Return the (x, y) coordinate for the center point of the cell that contains the specified text.  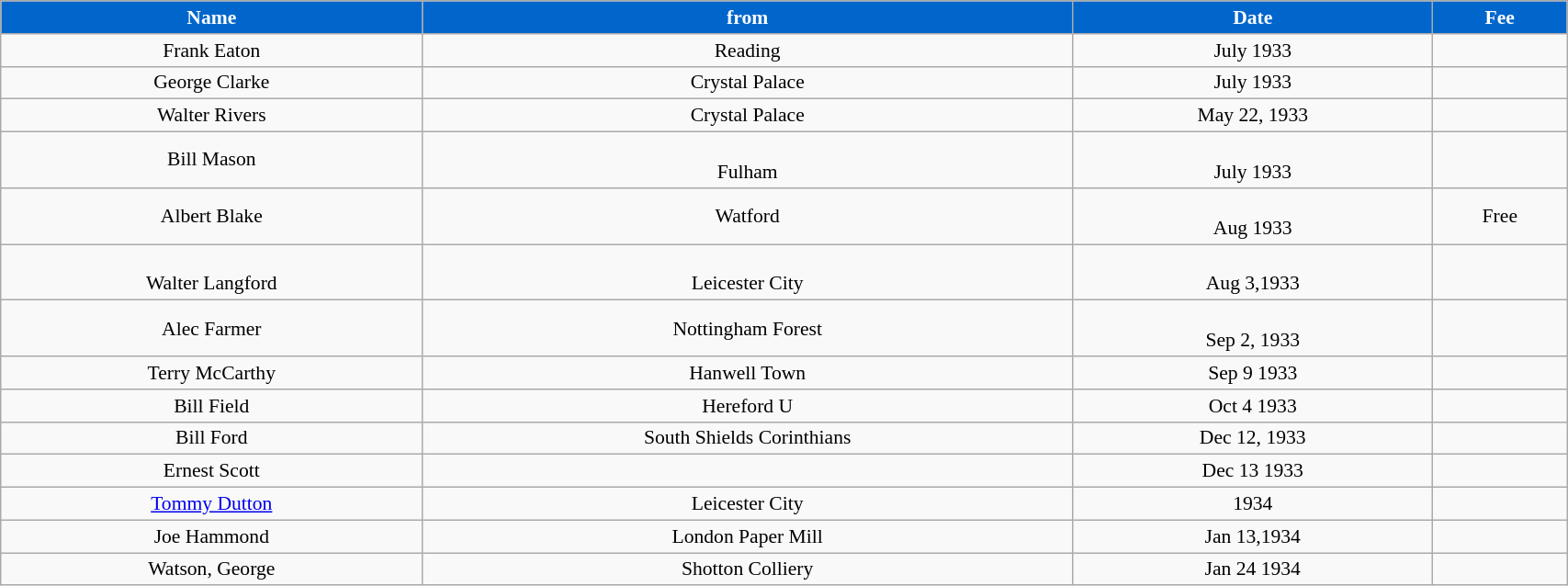
London Paper Mill (748, 536)
Watson, George (211, 569)
Dec 13 1933 (1253, 471)
Jan 13,1934 (1253, 536)
South Shields Corinthians (748, 438)
Dec 12, 1933 (1253, 438)
Shotton Colliery (748, 569)
Sep 2, 1933 (1253, 329)
Hanwell Town (748, 373)
Free (1500, 217)
Aug 3,1933 (1253, 272)
Joe Hammond (211, 536)
Oct 4 1933 (1253, 406)
Albert Blake (211, 217)
Walter Langford (211, 272)
Fee (1500, 17)
Hereford U (748, 406)
Bill Ford (211, 438)
Watford (748, 217)
Date (1253, 17)
Bill Field (211, 406)
May 22, 1933 (1253, 116)
Reading (748, 51)
Frank Eaton (211, 51)
Fulham (748, 160)
George Clarke (211, 83)
Jan 24 1934 (1253, 569)
1934 (1253, 504)
Aug 1933 (1253, 217)
Tommy Dutton (211, 504)
Name (211, 17)
Sep 9 1933 (1253, 373)
from (748, 17)
Ernest Scott (211, 471)
Terry McCarthy (211, 373)
Alec Farmer (211, 329)
Bill Mason (211, 160)
Walter Rivers (211, 116)
Nottingham Forest (748, 329)
